Return the (x, y) coordinate for the center point of the cell that contains the specified text.  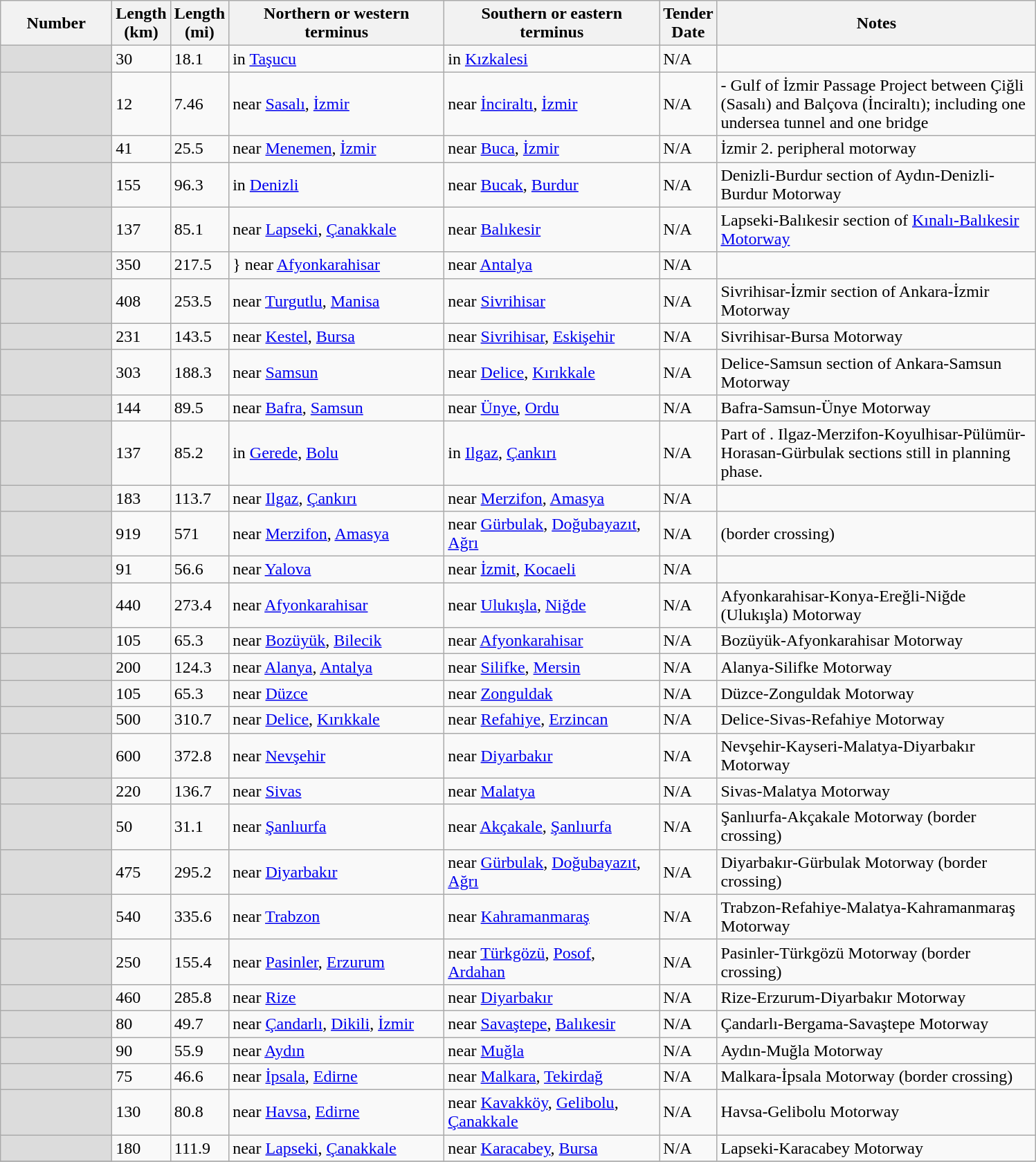
in Denizli (336, 184)
Düzce-Zonguldak Motorway (876, 693)
near Malatya (552, 791)
Delice-Samsun section of Ankara-Samsun Motorway (876, 372)
919 (141, 534)
near Rize (336, 997)
85.2 (199, 453)
7.46 (199, 104)
near Akçakale, Şanlıurfa (552, 826)
250 (141, 962)
85.1 (199, 230)
460 (141, 997)
30 (141, 59)
303 (141, 372)
near Menemen, İzmir (336, 149)
near Alanya, Antalya (336, 667)
near Sasalı, İzmir (336, 104)
near Sivrihisar, Eskişehir (552, 336)
350 (141, 265)
41 (141, 149)
near Bafra, Samsun (336, 408)
89.5 (199, 408)
near Kestel, Bursa (336, 336)
155.4 (199, 962)
Sivrihisar-İzmir section of Ankara-İzmir Motorway (876, 300)
440 (141, 605)
220 (141, 791)
Denizli-Burdur section of Aydın-Denizli-Burdur Motorway (876, 184)
near Ilgaz, Çankırı (336, 498)
Notes (876, 24)
near Bucak, Burdur (552, 184)
25.5 (199, 149)
80 (141, 1024)
Nevşehir-Kayseri-Malatya-Diyarbakır Motorway (876, 756)
Aydın-Muğla Motorway (876, 1050)
near Sivrihisar (552, 300)
Number (57, 24)
near Şanlıurfa (336, 826)
310.7 (199, 720)
55.9 (199, 1050)
- Gulf of İzmir Passage Project between Çiğli (Sasalı) and Balçova (İnciraltı); including one undersea tunnel and one bridge (876, 104)
Part of . Ilgaz-Merzifon-Koyulhisar-Pülümür-Horasan-Gürbulak sections still in planning phase. (876, 453)
113.7 (199, 498)
124.3 (199, 667)
56.6 (199, 570)
144 (141, 408)
Havsa-Gelibolu Motorway (876, 1113)
136.7 (199, 791)
near İnciraltı, İzmir (552, 104)
near Balıkesir (552, 230)
217.5 (199, 265)
near Pasinler, Erzurum (336, 962)
540 (141, 916)
Lapseki-Balıkesir section of Kınalı-Balıkesir Motorway (876, 230)
near Karacabey, Bursa (552, 1148)
near Havsa, Edirne (336, 1113)
600 (141, 756)
Sivrihisar-Bursa Motorway (876, 336)
253.5 (199, 300)
Şanlıurfa-Akçakale Motorway (border crossing) (876, 826)
571 (199, 534)
near İzmit, Kocaeli (552, 570)
in Gerede, Bolu (336, 453)
Sivas-Malatya Motorway (876, 791)
31.1 (199, 826)
183 (141, 498)
near Yalova (336, 570)
Çandarlı-Bergama-Savaştepe Motorway (876, 1024)
Trabzon-Refahiye-Malatya-Kahramanmaraş Motorway (876, 916)
Afyonkarahisar-Konya-Ereğli-Niğde (Ulukışla) Motorway (876, 605)
near Silifke, Mersin (552, 667)
143.5 (199, 336)
near Buca, İzmir (552, 149)
Southern or eastern terminus (552, 24)
90 (141, 1050)
near Çandarlı, Dikili, İzmir (336, 1024)
50 (141, 826)
200 (141, 667)
Length (km) (141, 24)
} near Afyonkarahisar (336, 265)
Lapseki-Karacabey Motorway (876, 1148)
Bozüyük-Afyonkarahisar Motorway (876, 641)
46.6 (199, 1077)
near Sivas (336, 791)
near Nevşehir (336, 756)
372.8 (199, 756)
near Ulukışla, Niğde (552, 605)
285.8 (199, 997)
Length (mi) (199, 24)
12 (141, 104)
near Refahiye, Erzincan (552, 720)
130 (141, 1113)
İzmir 2. peripheral motorway (876, 149)
near Muğla (552, 1050)
near Savaştepe, Balıkesir (552, 1024)
335.6 (199, 916)
near Trabzon (336, 916)
180 (141, 1148)
Diyarbakır-Gürbulak Motorway (border crossing) (876, 872)
near İpsala, Edirne (336, 1077)
(border crossing) (876, 534)
111.9 (199, 1148)
273.4 (199, 605)
near Kahramanmaraş (552, 916)
475 (141, 872)
408 (141, 300)
500 (141, 720)
18.1 (199, 59)
Northern or western terminus (336, 24)
Rize-Erzurum-Diyarbakır Motorway (876, 997)
Delice-Sivas-Refahiye Motorway (876, 720)
155 (141, 184)
75 (141, 1077)
Alanya-Silifke Motorway (876, 667)
Pasinler-Türkgözü Motorway (border crossing) (876, 962)
80.8 (199, 1113)
near Samsun (336, 372)
near Bozüyük, Bilecik (336, 641)
in Taşucu (336, 59)
near Kavakköy, Gelibolu, Çanakkale (552, 1113)
Malkara-İpsala Motorway (border crossing) (876, 1077)
Bafra-Samsun-Ünye Motorway (876, 408)
in Kızkalesi (552, 59)
near Zonguldak (552, 693)
231 (141, 336)
295.2 (199, 872)
96.3 (199, 184)
near Türkgözü, Posof, Ardahan (552, 962)
in Ilgaz, Çankırı (552, 453)
Tender Date (688, 24)
near Malkara, Tekirdağ (552, 1077)
near Turgutlu, Manisa (336, 300)
91 (141, 570)
near Antalya (552, 265)
near Aydın (336, 1050)
near Düzce (336, 693)
49.7 (199, 1024)
near Ünye, Ordu (552, 408)
188.3 (199, 372)
